From the cell containing the given text, extract its center point as [x, y] coordinate. 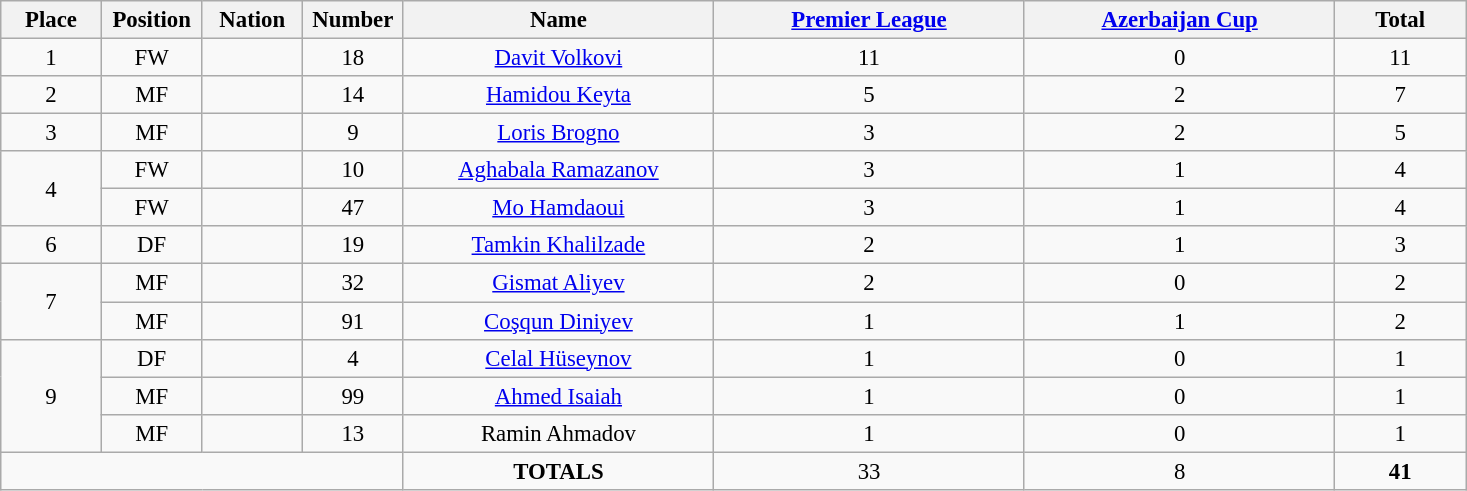
Aghabala Ramazanov [558, 170]
Hamidou Keyta [558, 95]
Tamkin Khalilzade [558, 245]
Name [558, 20]
14 [354, 95]
47 [354, 208]
8 [1180, 471]
Number [354, 20]
Position [152, 20]
99 [354, 396]
10 [354, 170]
Ramin Ahmadov [558, 433]
Celal Hüseynov [558, 358]
41 [1400, 471]
19 [354, 245]
13 [354, 433]
Azerbaijan Cup [1180, 20]
TOTALS [558, 471]
Total [1400, 20]
Davit Volkovi [558, 58]
Premier League [870, 20]
Gismat Aliyev [558, 283]
Place [52, 20]
Mo Hamdaoui [558, 208]
33 [870, 471]
6 [52, 245]
Ahmed Isaiah [558, 396]
Loris Brogno [558, 133]
91 [354, 321]
Coşqun Diniyev [558, 321]
Nation [252, 20]
32 [354, 283]
18 [354, 58]
